For the text-containing cell, return its midpoint in (X, Y) coordinate format. 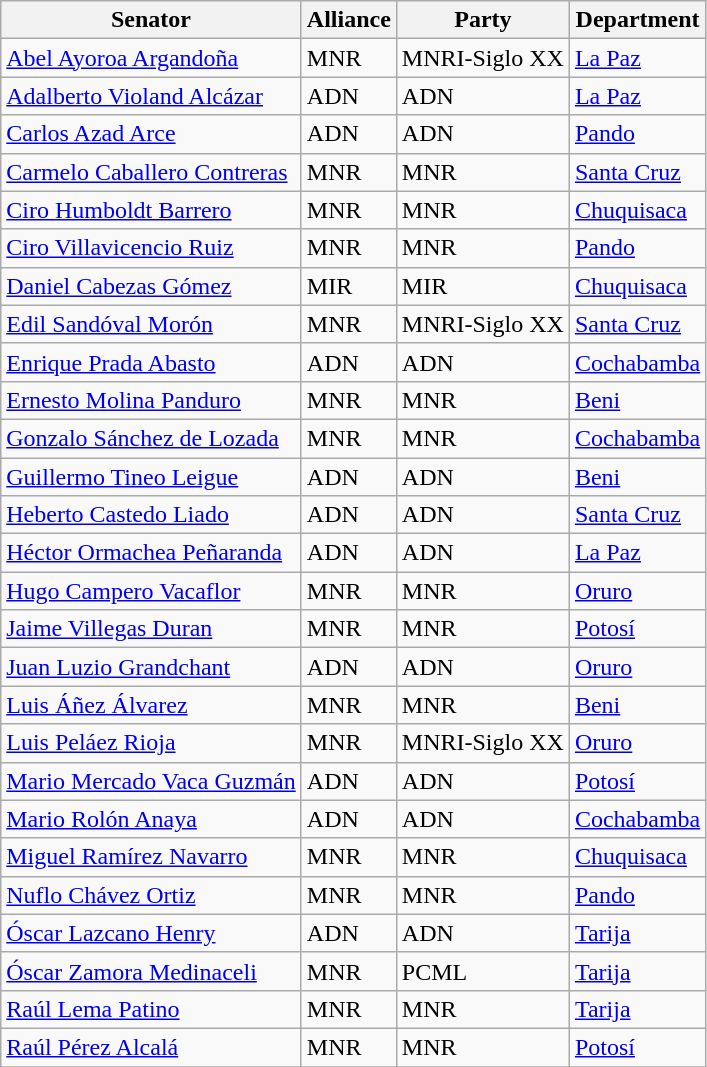
Raúl Pérez Alcalá (152, 1047)
Óscar Zamora Medinaceli (152, 971)
Carmelo Caballero Contreras (152, 172)
Guillermo Tineo Leigue (152, 477)
Mario Mercado Vaca Guzmán (152, 781)
Senator (152, 20)
Enrique Prada Abasto (152, 362)
Ciro Villavicencio Ruiz (152, 248)
Gonzalo Sánchez de Lozada (152, 438)
Abel Ayoroa Argandoña (152, 58)
Héctor Ormachea Peñaranda (152, 553)
Luis Áñez Álvarez (152, 705)
Adalberto Violand Alcázar (152, 96)
Heberto Castedo Liado (152, 515)
Mario Rolón Anaya (152, 819)
Party (482, 20)
Ciro Humboldt Barrero (152, 210)
Alliance (348, 20)
Daniel Cabezas Gómez (152, 286)
Óscar Lazcano Henry (152, 933)
Hugo Campero Vacaflor (152, 591)
Jaime Villegas Duran (152, 629)
Ernesto Molina Panduro (152, 400)
Juan Luzio Grandchant (152, 667)
PCML (482, 971)
Miguel Ramírez Navarro (152, 857)
Edil Sandóval Morón (152, 324)
Carlos Azad Arce (152, 134)
Nuflo Chávez Ortiz (152, 895)
Raúl Lema Patino (152, 1009)
Luis Peláez Rioja (152, 743)
Department (637, 20)
